Identify which cell holds the provided text, then report its (X, Y) central coordinate. 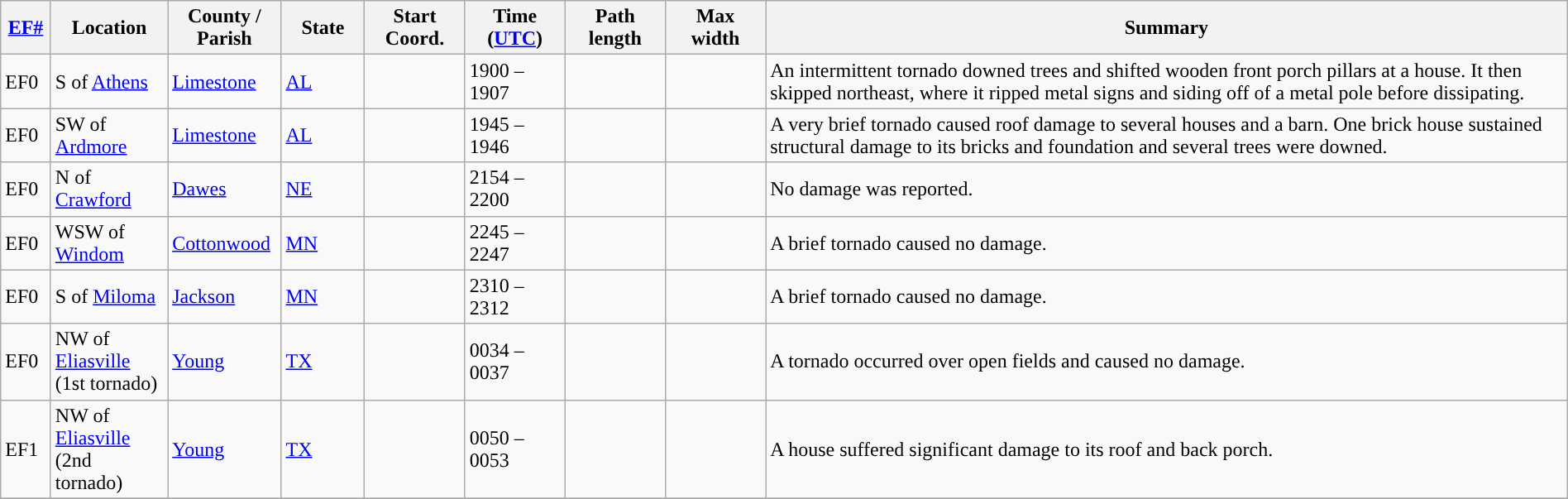
S of Miloma (109, 296)
0034 – 0037 (514, 362)
County / Parish (225, 28)
1900 – 1907 (514, 81)
Path length (615, 28)
A tornado occurred over open fields and caused no damage. (1167, 362)
EF# (26, 28)
State (323, 28)
NW of Eliasville (1st tornado) (109, 362)
A house suffered significant damage to its roof and back porch. (1167, 449)
Cottonwood (225, 243)
2154 – 2200 (514, 189)
EF1 (26, 449)
Max width (715, 28)
Dawes (225, 189)
Summary (1167, 28)
1945 – 1946 (514, 136)
Time (UTC) (514, 28)
N of Crawford (109, 189)
SW of Ardmore (109, 136)
2245 – 2247 (514, 243)
Start Coord. (415, 28)
WSW of Windom (109, 243)
NW of Eliasville (2nd tornado) (109, 449)
No damage was reported. (1167, 189)
Jackson (225, 296)
Location (109, 28)
NE (323, 189)
0050 – 0053 (514, 449)
S of Athens (109, 81)
2310 – 2312 (514, 296)
